For the text-containing cell, return its midpoint in (x, y) coordinate format. 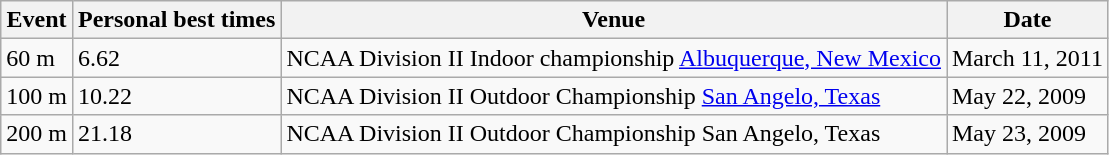
Personal best times (176, 20)
May 22, 2009 (1027, 96)
Date (1027, 20)
6.62 (176, 58)
May 23, 2009 (1027, 134)
Event (37, 20)
Venue (614, 20)
100 m (37, 96)
21.18 (176, 134)
10.22 (176, 96)
200 m (37, 134)
March 11, 2011 (1027, 58)
60 m (37, 58)
NCAA Division II Indoor championship Albuquerque, New Mexico (614, 58)
